Scan for the cell matching the given text and deliver its [X, Y] coordinate at center. 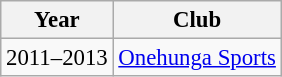
Onehunga Sports [197, 58]
Club [197, 20]
2011–2013 [57, 58]
Year [57, 20]
